From the cell containing the given text, extract its center point as [X, Y] coordinate. 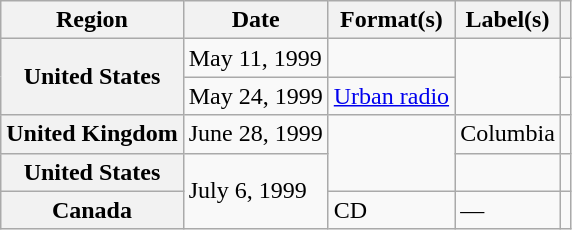
CD [391, 210]
Columbia [508, 134]
June 28, 1999 [256, 134]
July 6, 1999 [256, 191]
Format(s) [391, 20]
Canada [92, 210]
Date [256, 20]
Region [92, 20]
— [508, 210]
May 11, 1999 [256, 58]
Label(s) [508, 20]
United Kingdom [92, 134]
May 24, 1999 [256, 96]
Urban radio [391, 96]
